Capture the cell that displays the provided text and extract its [X, Y] central coordinate. 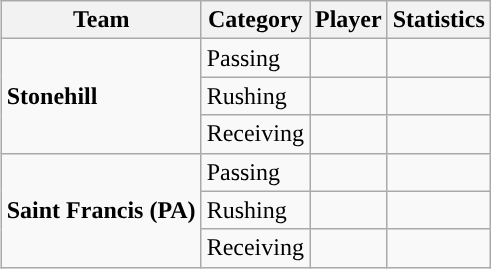
Saint Francis (PA) [101, 210]
Category [255, 20]
Statistics [438, 20]
Player [349, 20]
Stonehill [101, 96]
Team [101, 20]
